Scan for the cell matching the given text and deliver its [X, Y] coordinate at center. 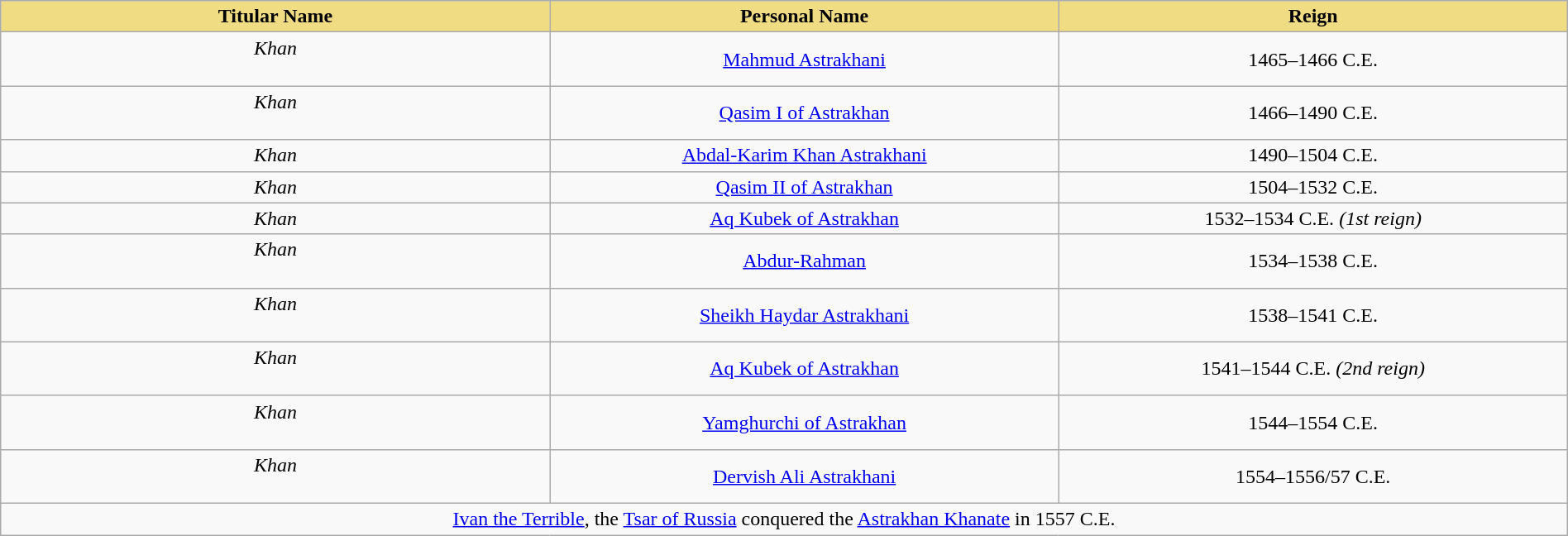
Mahmud Astrakhani [804, 60]
1532–1534 C.E. (1st reign) [1313, 218]
1544–1554 C.E. [1313, 422]
Personal Name [804, 17]
Abdal-Karim Khan Astrakhani [804, 156]
1465–1466 C.E. [1313, 60]
Yamghurchi of Astrakhan [804, 422]
1490–1504 C.E. [1313, 156]
Dervish Ali Astrakhani [804, 476]
1466–1490 C.E. [1313, 112]
Reign [1313, 17]
Sheikh Haydar Astrakhani [804, 314]
Titular Name [275, 17]
1554–1556/57 C.E. [1313, 476]
Qasim I of Astrakhan [804, 112]
1541–1544 C.E. (2nd reign) [1313, 369]
Ivan the Terrible, the Tsar of Russia conquered the Astrakhan Khanate in 1557 C.E. [784, 519]
Abdur-Rahman [804, 261]
Qasim II of Astrakhan [804, 187]
1534–1538 C.E. [1313, 261]
1538–1541 C.E. [1313, 314]
1504–1532 C.E. [1313, 187]
